From the cell containing the given text, extract its center point as (x, y) coordinate. 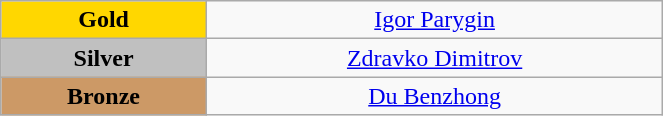
Bronze (104, 96)
Zdravko Dimitrov (434, 58)
Gold (104, 20)
Igor Parygin (434, 20)
Du Benzhong (434, 96)
Silver (104, 58)
